Detect which cell encompasses the target text, then output its [x, y] center coordinate. 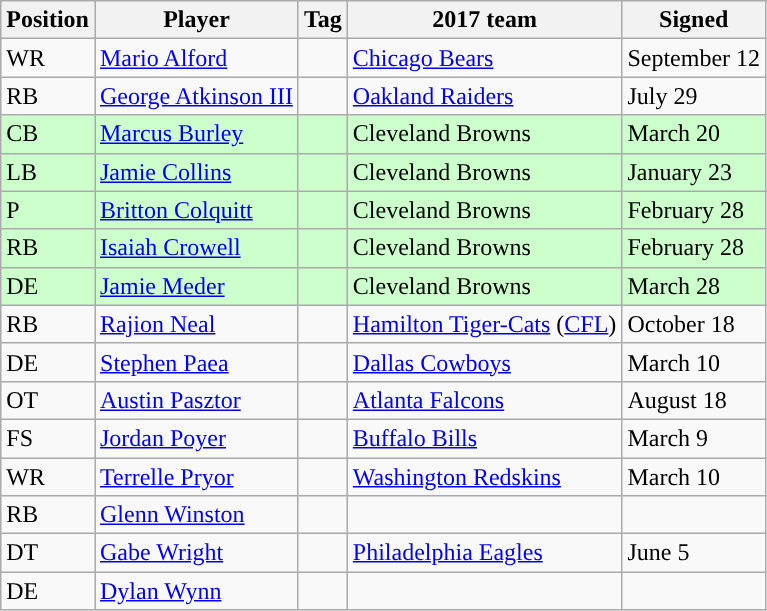
Oakland Raiders [484, 96]
DT [48, 553]
Isaiah Crowell [196, 248]
Signed [694, 20]
Austin Pasztor [196, 400]
Stephen Paea [196, 362]
Hamilton Tiger-Cats (CFL) [484, 324]
Gabe Wright [196, 553]
March 28 [694, 286]
July 29 [694, 96]
Rajion Neal [196, 324]
Jamie Meder [196, 286]
Dylan Wynn [196, 591]
Player [196, 20]
Terrelle Pryor [196, 477]
March 9 [694, 438]
Marcus Burley [196, 134]
August 18 [694, 400]
Washington Redskins [484, 477]
Jordan Poyer [196, 438]
LB [48, 172]
FS [48, 438]
George Atkinson III [196, 96]
Tag [322, 20]
P [48, 210]
Britton Colquitt [196, 210]
October 18 [694, 324]
January 23 [694, 172]
CB [48, 134]
2017 team [484, 20]
Dallas Cowboys [484, 362]
Chicago Bears [484, 58]
Atlanta Falcons [484, 400]
Glenn Winston [196, 515]
Mario Alford [196, 58]
June 5 [694, 553]
Position [48, 20]
OT [48, 400]
Jamie Collins [196, 172]
Philadelphia Eagles [484, 553]
March 20 [694, 134]
September 12 [694, 58]
Buffalo Bills [484, 438]
